Output the (X, Y) coordinate of the center of the cell containing the given text.  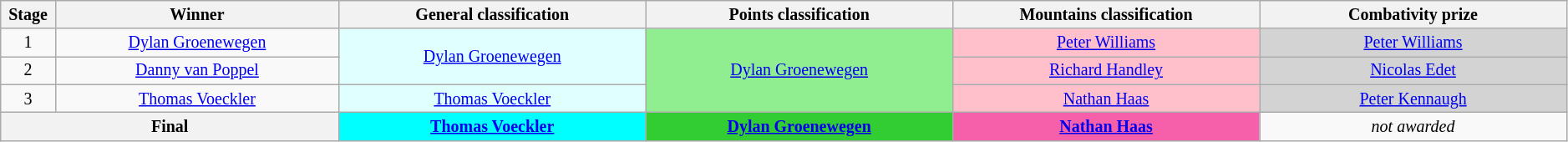
Points classification (799, 15)
2 (28, 70)
not awarded (1413, 127)
1 (28, 43)
Winner (197, 15)
Mountains classification (1106, 15)
Danny van Poppel (197, 70)
Nicolas Edet (1413, 70)
Final (170, 127)
Peter Kennaugh (1413, 99)
Combativity prize (1413, 15)
Richard Handley (1106, 70)
3 (28, 99)
General classification (493, 15)
Stage (28, 15)
